For the text-containing cell, return its midpoint in (X, Y) coordinate format. 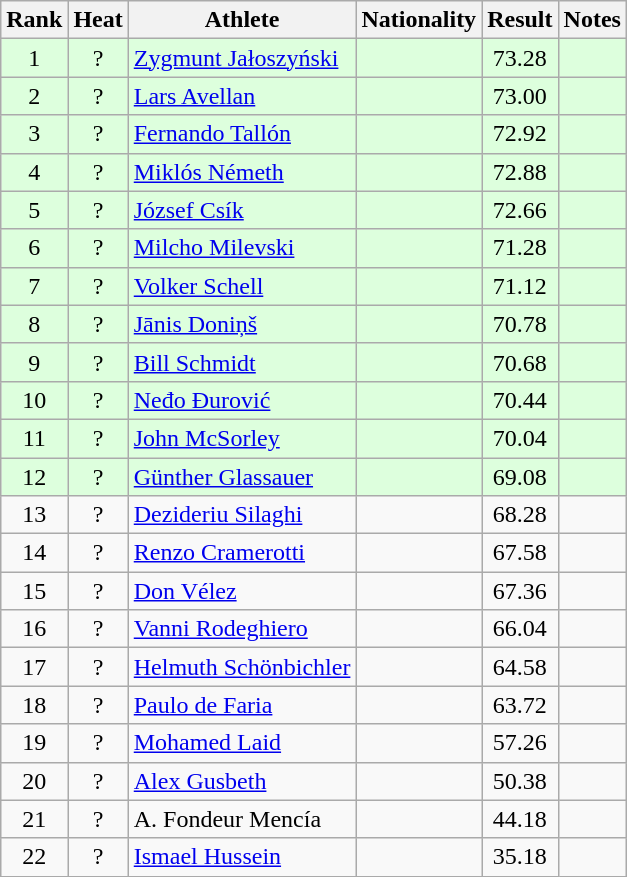
70.04 (520, 438)
Don Vélez (242, 591)
Paulo de Faria (242, 705)
72.92 (520, 134)
13 (34, 515)
2 (34, 96)
4 (34, 172)
10 (34, 400)
68.28 (520, 515)
15 (34, 591)
71.12 (520, 286)
50.38 (520, 781)
Vanni Rodeghiero (242, 629)
Result (520, 20)
Lars Avellan (242, 96)
Rank (34, 20)
73.28 (520, 58)
5 (34, 210)
Helmuth Schönbichler (242, 667)
72.88 (520, 172)
44.18 (520, 819)
Alex Gusbeth (242, 781)
Volker Schell (242, 286)
Miklós Németh (242, 172)
16 (34, 629)
22 (34, 857)
József Csík (242, 210)
3 (34, 134)
Heat (98, 20)
67.36 (520, 591)
67.58 (520, 553)
11 (34, 438)
John McSorley (242, 438)
70.68 (520, 362)
Renzo Cramerotti (242, 553)
Notes (592, 20)
19 (34, 743)
20 (34, 781)
Mohamed Laid (242, 743)
35.18 (520, 857)
64.58 (520, 667)
8 (34, 324)
73.00 (520, 96)
21 (34, 819)
Athlete (242, 20)
Jānis Doniņš (242, 324)
7 (34, 286)
Milcho Milevski (242, 248)
63.72 (520, 705)
Dezideriu Silaghi (242, 515)
Günther Glassauer (242, 477)
57.26 (520, 743)
6 (34, 248)
17 (34, 667)
Fernando Tallón (242, 134)
Neđo Đurović (242, 400)
Zygmunt Jałoszyński (242, 58)
Bill Schmidt (242, 362)
1 (34, 58)
Ismael Hussein (242, 857)
69.08 (520, 477)
70.44 (520, 400)
A. Fondeur Mencía (242, 819)
66.04 (520, 629)
14 (34, 553)
Nationality (419, 20)
9 (34, 362)
12 (34, 477)
71.28 (520, 248)
70.78 (520, 324)
72.66 (520, 210)
18 (34, 705)
